Identify which cell holds the provided text, then report its [X, Y] central coordinate. 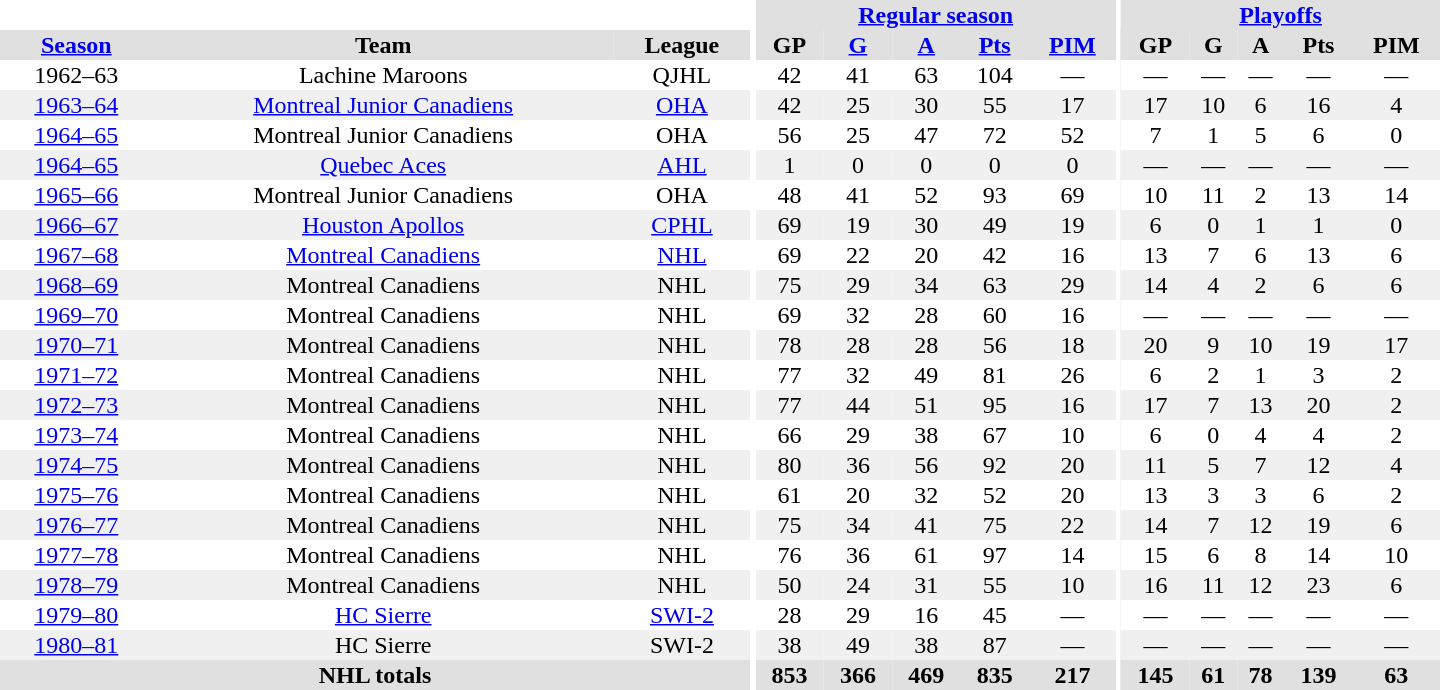
CPHL [682, 225]
92 [994, 465]
95 [994, 405]
50 [789, 585]
366 [858, 675]
45 [994, 615]
League [682, 45]
Season [76, 45]
1980–81 [76, 645]
Quebec Aces [384, 165]
8 [1260, 555]
1973–74 [76, 435]
1972–73 [76, 405]
31 [926, 585]
1967–68 [76, 255]
48 [789, 195]
67 [994, 435]
QJHL [682, 75]
1969–70 [76, 315]
66 [789, 435]
1971–72 [76, 375]
Houston Apollos [384, 225]
Regular season [936, 15]
1965–66 [76, 195]
469 [926, 675]
76 [789, 555]
44 [858, 405]
853 [789, 675]
1975–76 [76, 495]
97 [994, 555]
139 [1318, 675]
26 [1072, 375]
81 [994, 375]
1979–80 [76, 615]
72 [994, 135]
60 [994, 315]
51 [926, 405]
87 [994, 645]
15 [1155, 555]
1976–77 [76, 525]
1968–69 [76, 285]
24 [858, 585]
1977–78 [76, 555]
Lachine Maroons [384, 75]
23 [1318, 585]
93 [994, 195]
1970–71 [76, 345]
AHL [682, 165]
NHL totals [375, 675]
Playoffs [1280, 15]
1962–63 [76, 75]
18 [1072, 345]
1966–67 [76, 225]
Team [384, 45]
1974–75 [76, 465]
9 [1214, 345]
47 [926, 135]
104 [994, 75]
835 [994, 675]
1978–79 [76, 585]
217 [1072, 675]
1963–64 [76, 105]
145 [1155, 675]
80 [789, 465]
